Find where the given text appears and provide that cell's center as [x, y] coordinate. 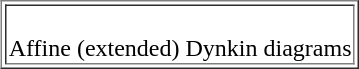
Affine (extended) Dynkin diagrams [180, 34]
